Identify which cell holds the provided text, then report its [X, Y] central coordinate. 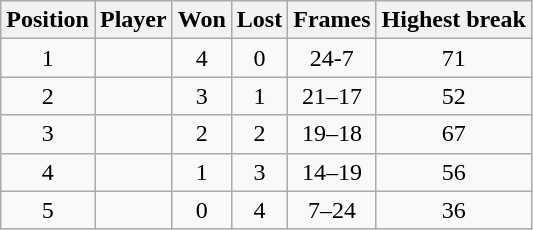
Frames [332, 20]
Position [48, 20]
5 [48, 210]
52 [454, 96]
14–19 [332, 172]
Won [202, 20]
24-7 [332, 58]
Highest break [454, 20]
Lost [259, 20]
19–18 [332, 134]
36 [454, 210]
56 [454, 172]
67 [454, 134]
7–24 [332, 210]
71 [454, 58]
Player [133, 20]
21–17 [332, 96]
